Identify which cell holds the provided text, then report its [x, y] central coordinate. 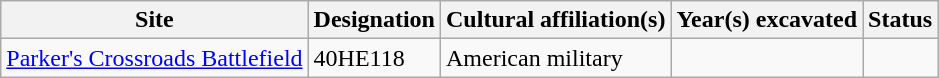
Site [154, 20]
Status [900, 20]
Cultural affiliation(s) [556, 20]
American military [556, 58]
Designation [374, 20]
Parker's Crossroads Battlefield [154, 58]
40HE118 [374, 58]
Year(s) excavated [767, 20]
